Find where the given text appears and provide that cell's center as [x, y] coordinate. 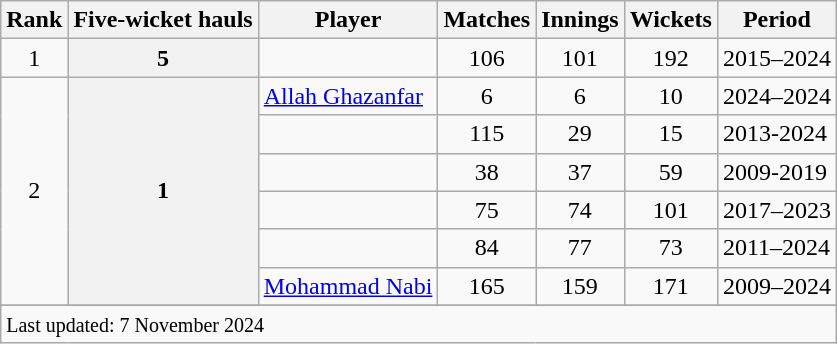
77 [580, 248]
106 [487, 58]
15 [670, 134]
Mohammad Nabi [348, 286]
159 [580, 286]
29 [580, 134]
Innings [580, 20]
37 [580, 172]
75 [487, 210]
192 [670, 58]
2017–2023 [776, 210]
73 [670, 248]
2015–2024 [776, 58]
59 [670, 172]
Wickets [670, 20]
2009-2019 [776, 172]
10 [670, 96]
2024–2024 [776, 96]
2011–2024 [776, 248]
Allah Ghazanfar [348, 96]
Player [348, 20]
Period [776, 20]
84 [487, 248]
2 [34, 191]
2009–2024 [776, 286]
171 [670, 286]
Five-wicket hauls [163, 20]
38 [487, 172]
5 [163, 58]
2013-2024 [776, 134]
74 [580, 210]
Matches [487, 20]
Last updated: 7 November 2024 [419, 324]
165 [487, 286]
115 [487, 134]
Rank [34, 20]
